Capture the cell that displays the provided text and extract its [X, Y] central coordinate. 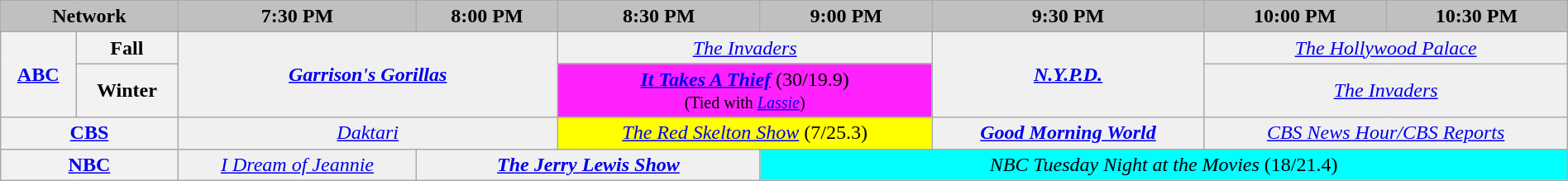
Good Morning World [1068, 133]
The Jerry Lewis Show [589, 164]
NBC [89, 164]
Fall [127, 48]
8:30 PM [658, 17]
Garrison's Gorillas [367, 74]
Network [89, 17]
CBS News Hour/CBS Reports [1386, 133]
N.Y.P.D. [1068, 74]
Daktari [367, 133]
NBC Tuesday Night at the Movies (18/21.4) [1164, 164]
The Hollywood Palace [1386, 48]
The Red Skelton Show (7/25.3) [744, 133]
10:00 PM [1295, 17]
9:00 PM [846, 17]
ABC [38, 74]
CBS [89, 133]
7:30 PM [298, 17]
Winter [127, 91]
I Dream of Jeannie [298, 164]
9:30 PM [1068, 17]
10:30 PM [1477, 17]
It Takes A Thief (30/19.9)(Tied with Lassie) [744, 91]
8:00 PM [488, 17]
